Find where the given text appears and provide that cell's center as [x, y] coordinate. 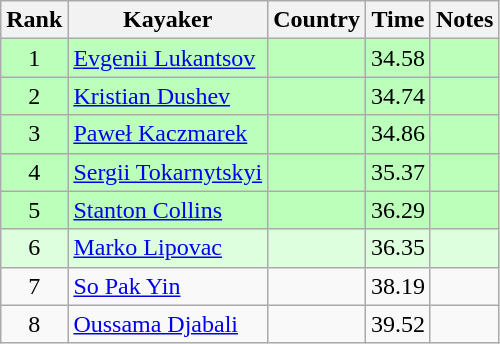
Paweł Kaczmarek [168, 134]
Notes [464, 20]
8 [34, 324]
Stanton Collins [168, 210]
34.86 [398, 134]
1 [34, 58]
4 [34, 172]
Kristian Dushev [168, 96]
38.19 [398, 286]
35.37 [398, 172]
39.52 [398, 324]
7 [34, 286]
Oussama Djabali [168, 324]
Country [317, 20]
34.58 [398, 58]
3 [34, 134]
Time [398, 20]
Kayaker [168, 20]
Rank [34, 20]
Marko Lipovac [168, 248]
5 [34, 210]
Sergii Tokarnytskyi [168, 172]
2 [34, 96]
36.29 [398, 210]
So Pak Yin [168, 286]
36.35 [398, 248]
34.74 [398, 96]
Evgenii Lukantsov [168, 58]
6 [34, 248]
